Find where the given text appears and provide that cell's center as [x, y] coordinate. 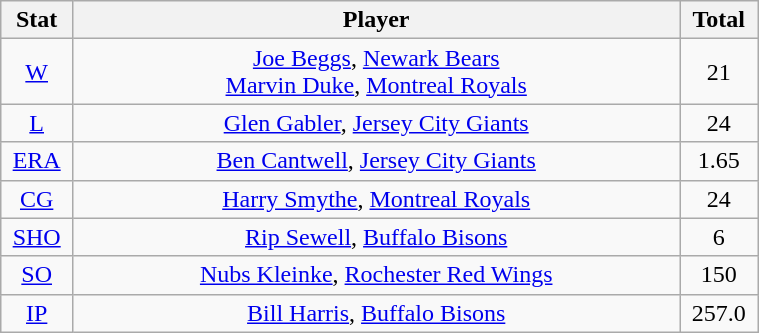
Stat [37, 20]
Total [719, 20]
257.0 [719, 313]
Harry Smythe, Montreal Royals [376, 199]
Rip Sewell, Buffalo Bisons [376, 237]
SO [37, 275]
L [37, 123]
6 [719, 237]
1.65 [719, 161]
Nubs Kleinke, Rochester Red Wings [376, 275]
21 [719, 72]
CG [37, 199]
Player [376, 20]
IP [37, 313]
Bill Harris, Buffalo Bisons [376, 313]
Glen Gabler, Jersey City Giants [376, 123]
Ben Cantwell, Jersey City Giants [376, 161]
W [37, 72]
ERA [37, 161]
150 [719, 275]
SHO [37, 237]
Joe Beggs, Newark Bears Marvin Duke, Montreal Royals [376, 72]
